Identify which cell holds the provided text, then report its (X, Y) central coordinate. 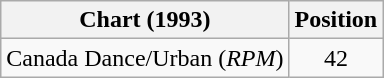
Chart (1993) (145, 20)
Position (336, 20)
42 (336, 58)
Canada Dance/Urban (RPM) (145, 58)
